Search for the cell housing the specified text and yield its [X, Y] center coordinate. 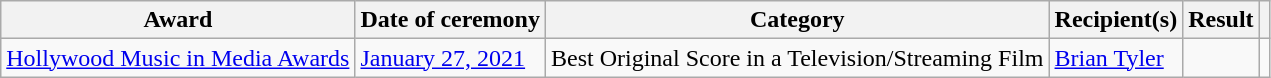
Result [1221, 20]
Category [797, 20]
Recipient(s) [1116, 20]
Hollywood Music in Media Awards [178, 58]
January 27, 2021 [450, 58]
Date of ceremony [450, 20]
Best Original Score in a Television/Streaming Film [797, 58]
Brian Tyler [1116, 58]
Award [178, 20]
